Pinpoint the cell where the given text exists, returning its (X, Y) midpoint coordinate. 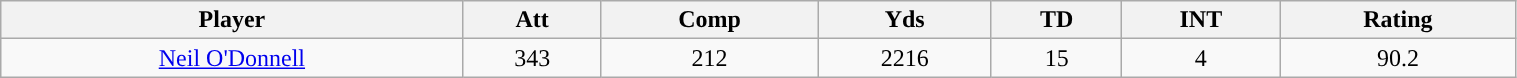
Player (232, 20)
2216 (905, 58)
15 (1056, 58)
212 (710, 58)
90.2 (1398, 58)
Neil O'Donnell (232, 58)
4 (1201, 58)
343 (532, 58)
Comp (710, 20)
INT (1201, 20)
Rating (1398, 20)
TD (1056, 20)
Att (532, 20)
Yds (905, 20)
